Return the [x, y] coordinate for the center point of the cell that contains the specified text.  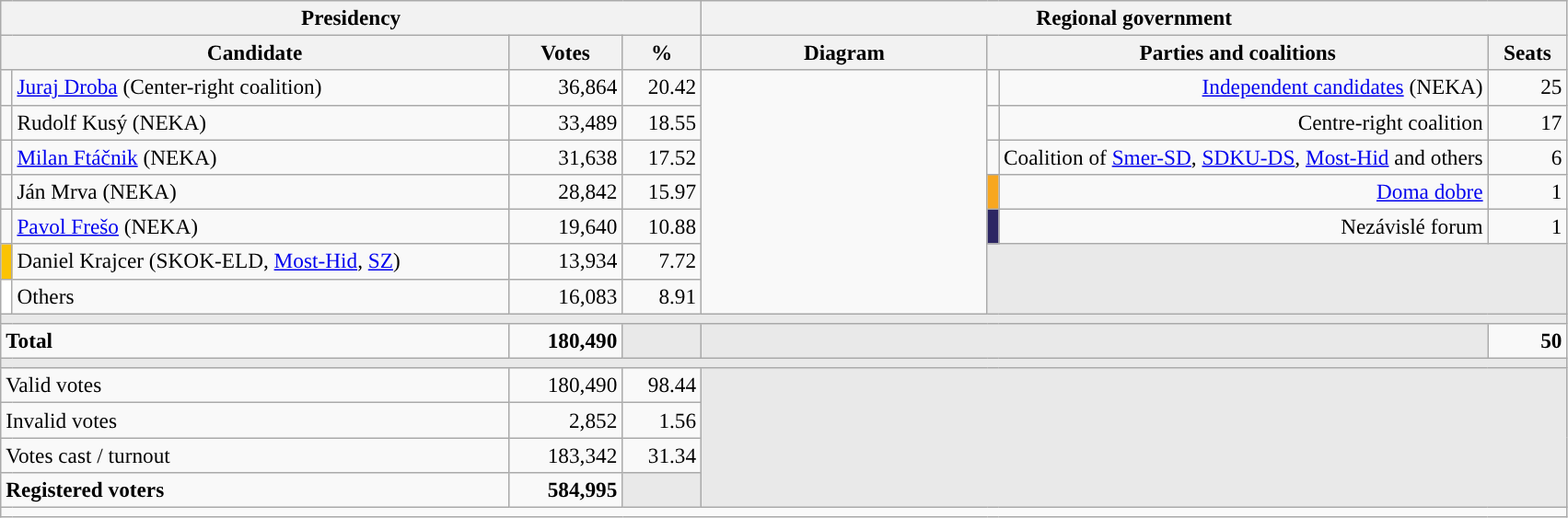
Coalition of Smer-SD, SDKU-DS, Most-Hid and others [1243, 156]
183,342 [565, 455]
Rudolf Kusý (NEKA) [260, 122]
Daniel Krajcer (SKOK-ELD, Most-Hid, SZ) [260, 261]
Total [255, 340]
Invalid votes [255, 420]
36,864 [565, 87]
1.56 [662, 420]
50 [1527, 340]
Ján Mrva (NEKA) [260, 191]
13,934 [565, 261]
Votes cast / turnout [255, 455]
15.97 [662, 191]
Registered voters [255, 489]
33,489 [565, 122]
584,995 [565, 489]
Others [260, 296]
Juraj Droba (Center-right coalition) [260, 87]
Valid votes [255, 386]
Regional government [1134, 17]
Diagram [845, 52]
2,852 [565, 420]
Votes [565, 52]
% [662, 52]
17 [1527, 122]
19,640 [565, 226]
Nezávislé forum [1243, 226]
Presidency [352, 17]
Milan Ftáčnik (NEKA) [260, 156]
Centre-right coalition [1243, 122]
25 [1527, 87]
16,083 [565, 296]
18.55 [662, 122]
Doma dobre [1243, 191]
Independent candidates (NEKA) [1243, 87]
Candidate [255, 52]
7.72 [662, 261]
Seats [1527, 52]
28,842 [565, 191]
98.44 [662, 386]
6 [1527, 156]
20.42 [662, 87]
Parties and coalitions [1237, 52]
31.34 [662, 455]
8.91 [662, 296]
17.52 [662, 156]
31,638 [565, 156]
Pavol Frešo (NEKA) [260, 226]
10.88 [662, 226]
